Capture the cell that displays the provided text and extract its (X, Y) central coordinate. 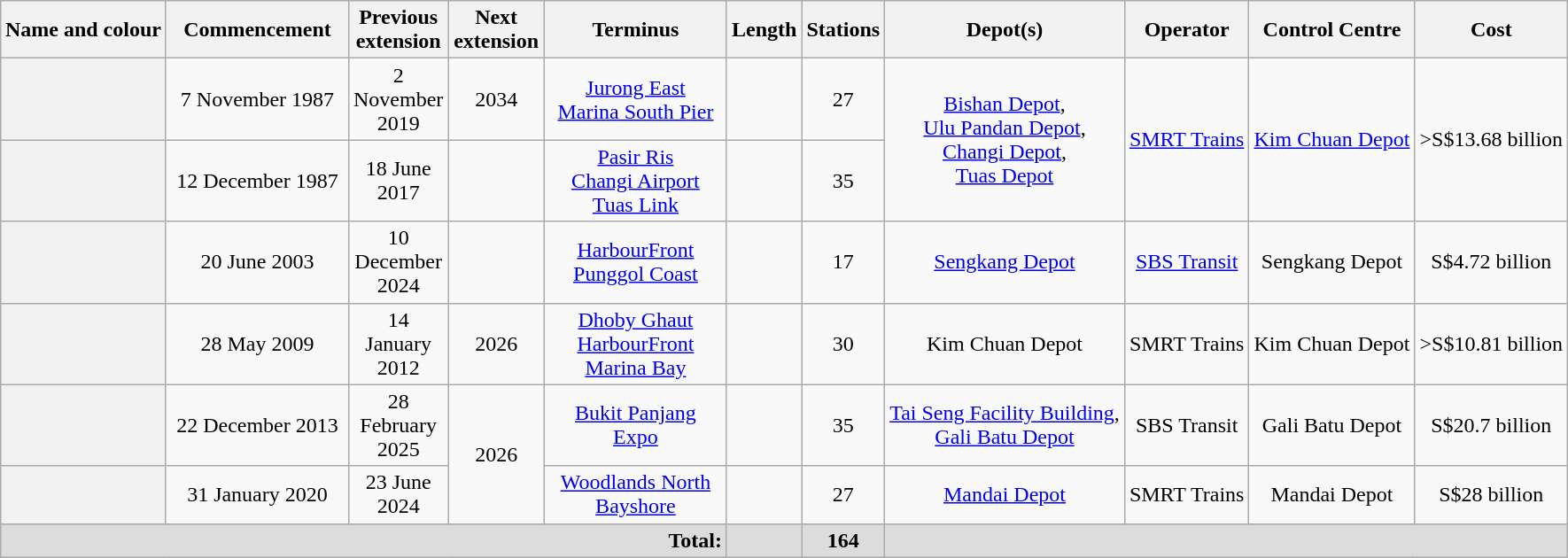
Cost (1492, 30)
Bukit PanjangExpo (635, 425)
Jurong EastMarina South Pier (635, 99)
Gali Batu Depot (1332, 425)
23 June 2024 (398, 494)
Depot(s) (1005, 30)
Next extension (496, 30)
Commencement (257, 30)
Terminus (635, 30)
>S$13.68 billion (1492, 140)
22 December 2013 (257, 425)
18 June 2017 (398, 181)
Operator (1187, 30)
28 May 2009 (257, 344)
31 January 2020 (257, 494)
S$4.72 billion (1492, 262)
12 December 1987 (257, 181)
14 January 2012 (398, 344)
S$28 billion (1492, 494)
>S$10.81 billion (1492, 344)
Length (764, 30)
Stations (843, 30)
2034 (496, 99)
164 (843, 540)
Previous extension (398, 30)
2 November 2019 (398, 99)
17 (843, 262)
Total: (363, 540)
Bishan Depot,Ulu Pandan Depot,Changi Depot,Tuas Depot (1005, 140)
HarbourFrontPunggol Coast (635, 262)
Pasir RisChangi AirportTuas Link (635, 181)
20 June 2003 (257, 262)
Tai Seng Facility Building,Gali Batu Depot (1005, 425)
Name and colour (83, 30)
7 November 1987 (257, 99)
S$20.7 billion (1492, 425)
Control Centre (1332, 30)
30 (843, 344)
28 February 2025 (398, 425)
Dhoby GhautHarbourFrontMarina Bay (635, 344)
10 December 2024 (398, 262)
Woodlands NorthBayshore (635, 494)
